Determine the (x, y) coordinate at the center of the cell enclosing the given text.  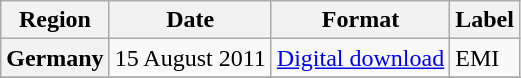
Date (190, 20)
Germany (55, 58)
EMI (485, 58)
15 August 2011 (190, 58)
Region (55, 20)
Digital download (360, 58)
Label (485, 20)
Format (360, 20)
